Identify which cell holds the provided text, then report its (X, Y) central coordinate. 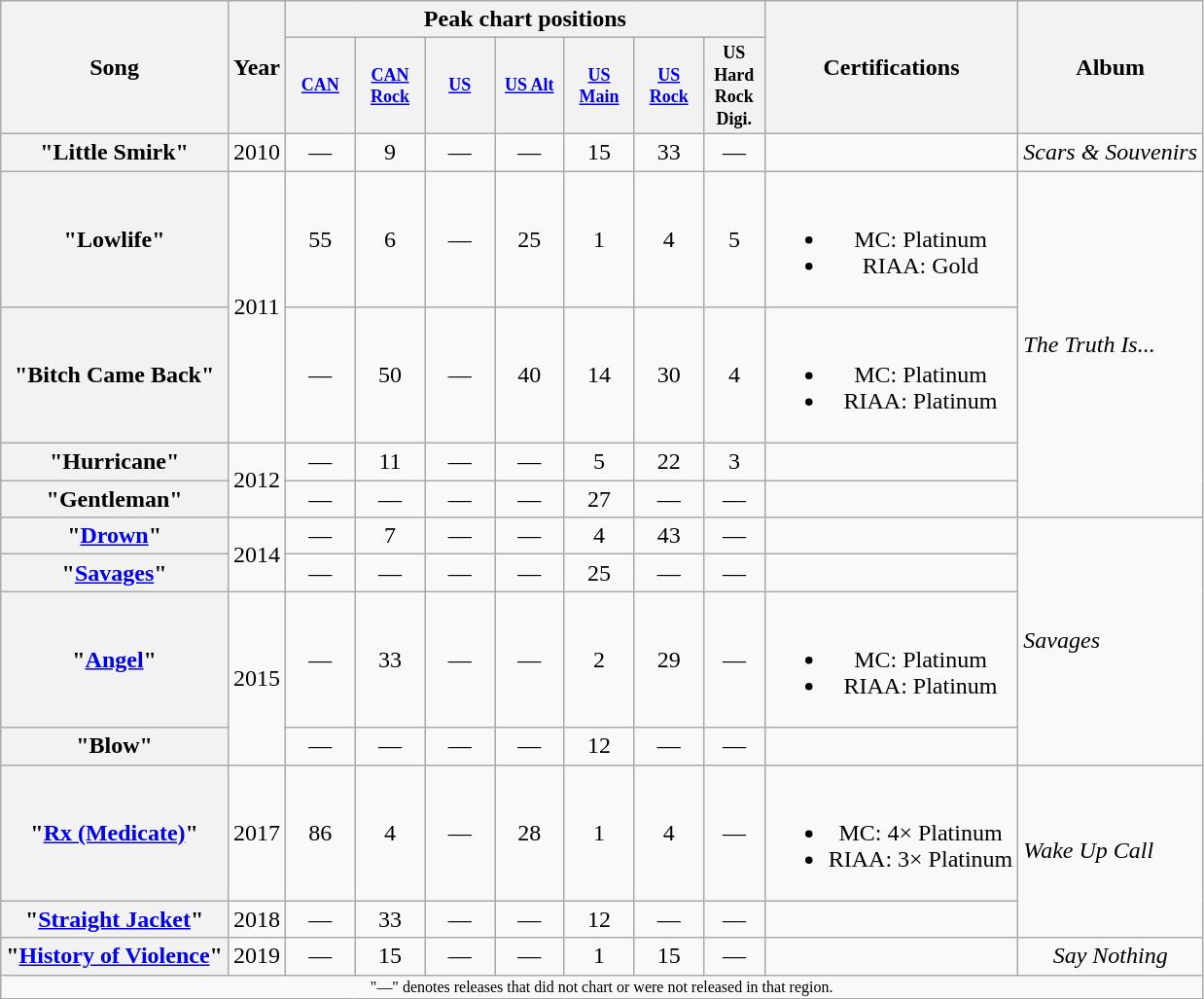
"Blow" (115, 746)
"Bitch Came Back" (115, 375)
Peak chart positions (525, 19)
6 (390, 239)
Wake Up Call (1111, 851)
11 (390, 462)
"Hurricane" (115, 462)
2010 (257, 152)
MC: 4× PlatinumRIAA: 3× Platinum (891, 833)
US Hard Rock Digi. (735, 86)
"Little Smirk" (115, 152)
US (460, 86)
28 (530, 833)
Song (115, 68)
14 (599, 375)
2011 (257, 307)
30 (669, 375)
The Truth Is... (1111, 344)
27 (599, 499)
US Alt (530, 86)
"Straight Jacket" (115, 919)
2019 (257, 956)
3 (735, 462)
Say Nothing (1111, 956)
US Main (599, 86)
"Gentleman" (115, 499)
Scars & Souvenirs (1111, 152)
7 (390, 536)
Year (257, 68)
2012 (257, 481)
"History of Violence" (115, 956)
86 (321, 833)
2015 (257, 678)
"Rx (Medicate)" (115, 833)
"Angel" (115, 660)
2 (599, 660)
Album (1111, 68)
"Drown" (115, 536)
"—" denotes releases that did not chart or were not released in that region. (602, 986)
50 (390, 375)
22 (669, 462)
55 (321, 239)
"Savages" (115, 573)
2017 (257, 833)
Certifications (891, 68)
2018 (257, 919)
29 (669, 660)
9 (390, 152)
Savages (1111, 641)
CAN Rock (390, 86)
2014 (257, 554)
43 (669, 536)
"Lowlife" (115, 239)
MC: PlatinumRIAA: Gold (891, 239)
40 (530, 375)
CAN (321, 86)
US Rock (669, 86)
